Scan for the cell matching the given text and deliver its [x, y] coordinate at center. 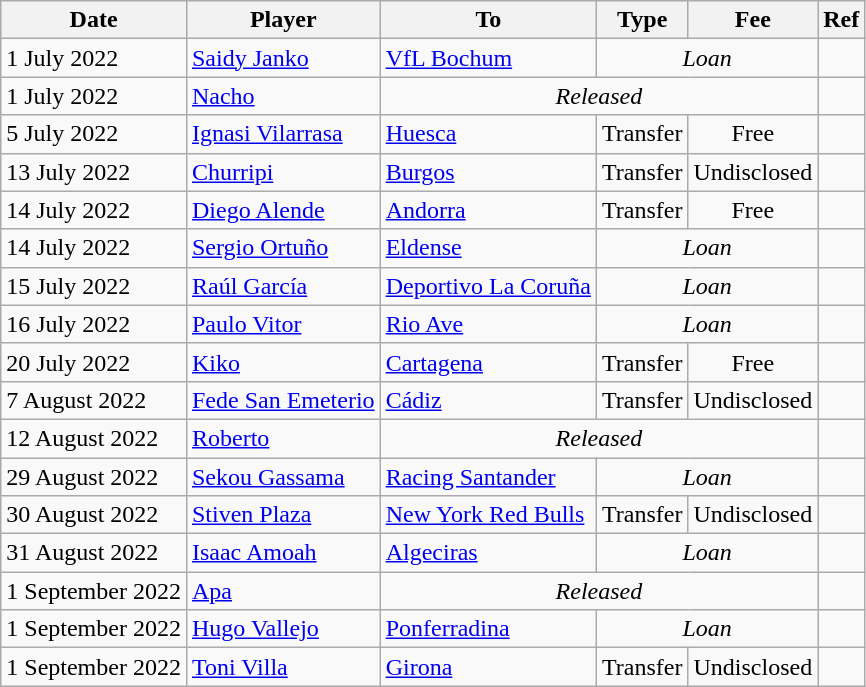
13 July 2022 [94, 172]
Roberto [283, 438]
Type [642, 20]
29 August 2022 [94, 477]
Kiko [283, 362]
30 August 2022 [94, 515]
Hugo Vallejo [283, 629]
Nacho [283, 96]
New York Red Bulls [488, 515]
Burgos [488, 172]
Huesca [488, 134]
VfL Bochum [488, 58]
16 July 2022 [94, 324]
Deportivo La Coruña [488, 286]
12 August 2022 [94, 438]
Algeciras [488, 553]
Apa [283, 591]
Eldense [488, 248]
Paulo Vitor [283, 324]
Raúl García [283, 286]
Cartagena [488, 362]
Racing Santander [488, 477]
Fede San Emeterio [283, 400]
5 July 2022 [94, 134]
Date [94, 20]
To [488, 20]
Stiven Plaza [283, 515]
Player [283, 20]
Diego Alende [283, 210]
Isaac Amoah [283, 553]
Churripi [283, 172]
31 August 2022 [94, 553]
20 July 2022 [94, 362]
Rio Ave [488, 324]
Fee [753, 20]
Toni Villa [283, 667]
15 July 2022 [94, 286]
Cádiz [488, 400]
7 August 2022 [94, 400]
Sergio Ortuño [283, 248]
Andorra [488, 210]
Ignasi Vilarrasa [283, 134]
Girona [488, 667]
Saidy Janko [283, 58]
Sekou Gassama [283, 477]
Ref [842, 20]
Ponferradina [488, 629]
